Search for the cell housing the specified text and yield its (x, y) center coordinate. 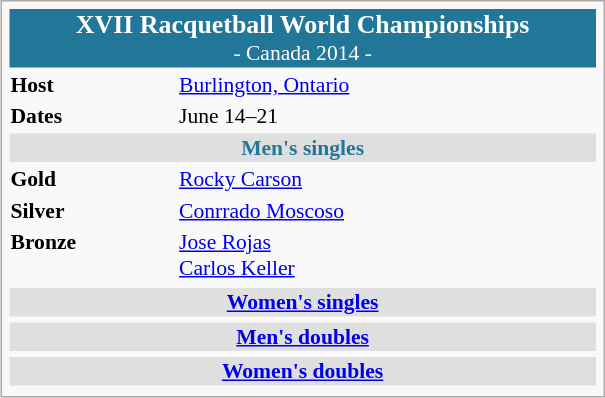
XVII Racquetball World Championships- Canada 2014 - (302, 38)
June 14–21 (388, 116)
Host (92, 84)
Men's singles (302, 147)
Burlington, Ontario (388, 84)
Bronze (92, 255)
Men's doubles (302, 336)
Silver (92, 210)
Jose Rojas Carlos Keller (388, 255)
Women's doubles (302, 371)
Women's singles (302, 302)
Dates (92, 116)
Rocky Carson (388, 179)
Gold (92, 179)
Conrrado Moscoso (388, 210)
